Detect which cell encompasses the target text, then output its [x, y] center coordinate. 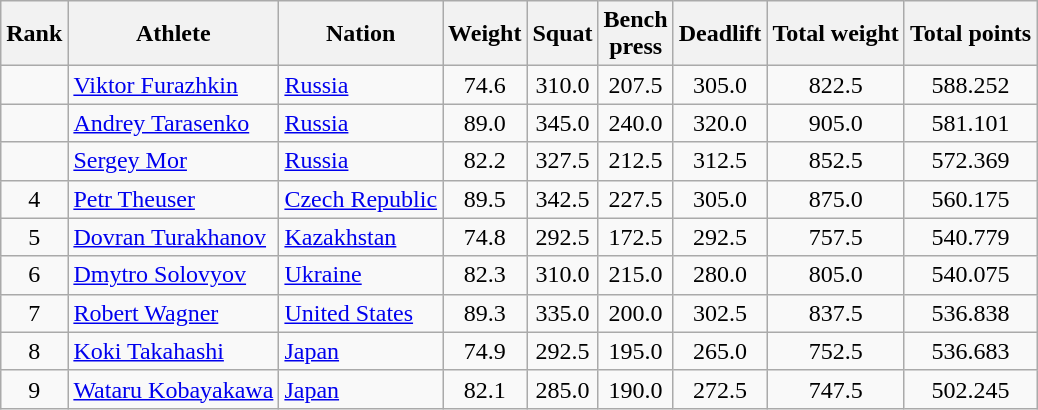
312.5 [720, 161]
Koki Takahashi [174, 351]
588.252 [970, 85]
327.5 [562, 161]
822.5 [836, 85]
Dmytro Solovyov [174, 275]
Andrey Tarasenko [174, 123]
752.5 [836, 351]
805.0 [836, 275]
Athlete [174, 34]
89.5 [485, 199]
Kazakhstan [361, 237]
335.0 [562, 313]
9 [34, 389]
212.5 [636, 161]
200.0 [636, 313]
560.175 [970, 199]
Wataru Kobayakawa [174, 389]
Czech Republic [361, 199]
345.0 [562, 123]
207.5 [636, 85]
Robert Wagner [174, 313]
572.369 [970, 161]
8 [34, 351]
190.0 [636, 389]
Ukraine [361, 275]
302.5 [720, 313]
5 [34, 237]
837.5 [836, 313]
265.0 [720, 351]
82.3 [485, 275]
Petr Theuser [174, 199]
74.6 [485, 85]
215.0 [636, 275]
240.0 [636, 123]
6 [34, 275]
757.5 [836, 237]
195.0 [636, 351]
Deadlift [720, 34]
227.5 [636, 199]
82.2 [485, 161]
Total weight [836, 34]
Viktor Furazhkin [174, 85]
89.3 [485, 313]
4 [34, 199]
74.8 [485, 237]
285.0 [562, 389]
Dovran Turakhanov [174, 237]
342.5 [562, 199]
320.0 [720, 123]
172.5 [636, 237]
272.5 [720, 389]
Weight [485, 34]
852.5 [836, 161]
Total points [970, 34]
Squat [562, 34]
Sergey Mor [174, 161]
7 [34, 313]
280.0 [720, 275]
United States [361, 313]
747.5 [836, 389]
536.683 [970, 351]
74.9 [485, 351]
540.075 [970, 275]
82.1 [485, 389]
540.779 [970, 237]
581.101 [970, 123]
875.0 [836, 199]
502.245 [970, 389]
536.838 [970, 313]
Rank [34, 34]
Nation [361, 34]
905.0 [836, 123]
Benchpress [636, 34]
89.0 [485, 123]
